Output the [x, y] coordinate of the center of the cell containing the given text.  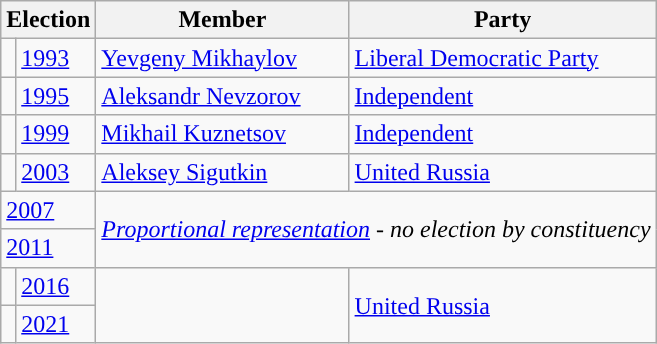
Party [502, 20]
2003 [56, 172]
Liberal Democratic Party [502, 58]
Mikhail Kuznetsov [222, 134]
Yevgeny Mikhaylov [222, 58]
Proportional representation - no election by constituency [376, 229]
Aleksey Sigutkin [222, 172]
2011 [48, 248]
1993 [56, 58]
1995 [56, 96]
2007 [48, 210]
1999 [56, 134]
2021 [56, 324]
2016 [56, 286]
Member [222, 20]
Aleksandr Nevzorov [222, 96]
Election [48, 20]
